Extract the (x, y) coordinate from the center of the cell holding the provided text.  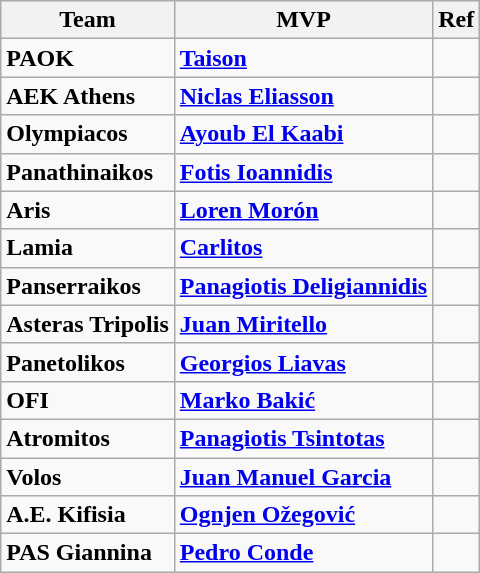
MVP (303, 20)
Panserraikos (88, 286)
Olympiacos (88, 134)
Volos (88, 477)
OFI (88, 400)
Ayoub El Kaabi (303, 134)
Ref (456, 20)
Atromitos (88, 438)
Niclas Eliasson (303, 96)
Fotis Ioannidis (303, 172)
PAOK (88, 58)
Marko Bakić (303, 400)
Pedro Conde (303, 553)
Panagiotis Tsintotas (303, 438)
Carlitos (303, 248)
A.E. Kifisia (88, 515)
Juan Miritello (303, 324)
Lamia (88, 248)
Panetolikos (88, 362)
Taison (303, 58)
Ognjen Ožegović (303, 515)
PAS Giannina (88, 553)
Asteras Tripolis (88, 324)
Loren Morón (303, 210)
Georgios Liavas (303, 362)
Aris (88, 210)
Panathinaikos (88, 172)
Panagiotis Deligiannidis (303, 286)
AEK Athens (88, 96)
Juan Manuel Garcia (303, 477)
Team (88, 20)
